For the text-containing cell, return its midpoint in (x, y) coordinate format. 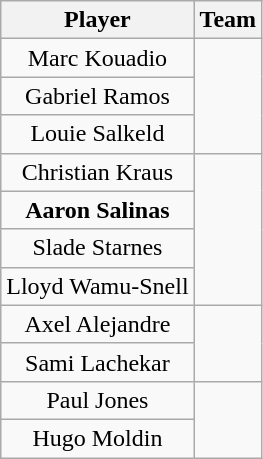
Team (228, 20)
Marc Kouadio (98, 58)
Hugo Moldin (98, 438)
Lloyd Wamu-Snell (98, 286)
Louie Salkeld (98, 134)
Slade Starnes (98, 248)
Aaron Salinas (98, 210)
Sami Lachekar (98, 362)
Christian Kraus (98, 172)
Axel Alejandre (98, 324)
Player (98, 20)
Paul Jones (98, 400)
Gabriel Ramos (98, 96)
